Capture the cell that displays the provided text and extract its [X, Y] central coordinate. 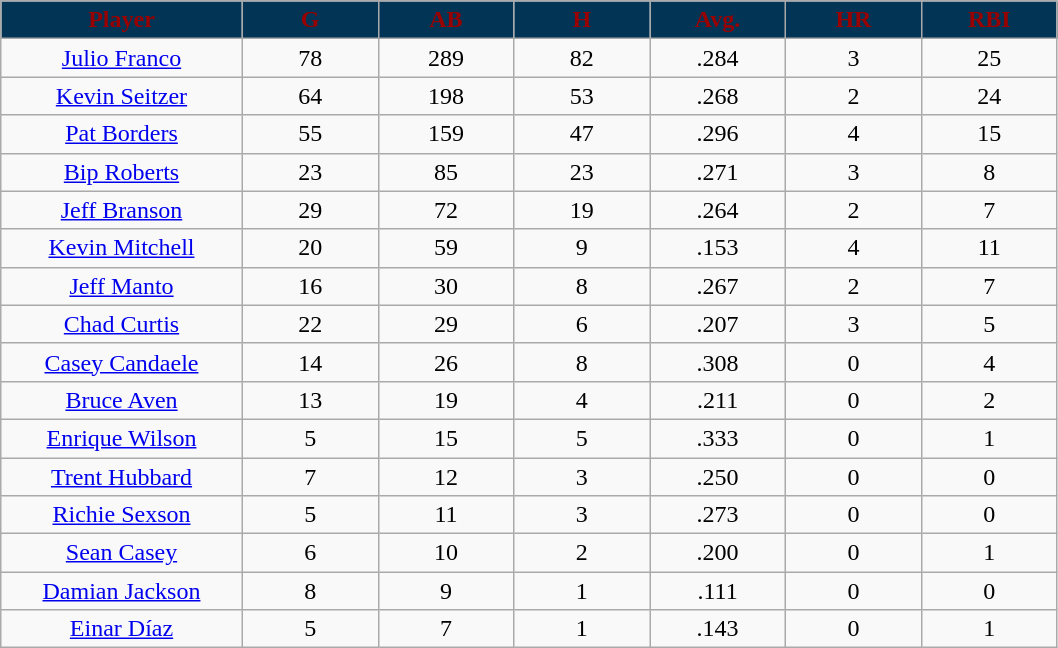
Julio Franco [122, 58]
HR [854, 20]
.308 [718, 362]
12 [446, 477]
Casey Candaele [122, 362]
.143 [718, 629]
H [582, 20]
.284 [718, 58]
.250 [718, 477]
20 [310, 248]
.200 [718, 553]
Jeff Manto [122, 286]
.111 [718, 591]
.211 [718, 400]
14 [310, 362]
.264 [718, 210]
30 [446, 286]
.296 [718, 134]
Trent Hubbard [122, 477]
22 [310, 324]
Player [122, 20]
Sean Casey [122, 553]
55 [310, 134]
G [310, 20]
.268 [718, 96]
Chad Curtis [122, 324]
.273 [718, 515]
Kevin Seitzer [122, 96]
25 [989, 58]
AB [446, 20]
.153 [718, 248]
Pat Borders [122, 134]
78 [310, 58]
53 [582, 96]
289 [446, 58]
.271 [718, 172]
10 [446, 553]
159 [446, 134]
.267 [718, 286]
.333 [718, 438]
Damian Jackson [122, 591]
64 [310, 96]
26 [446, 362]
Richie Sexson [122, 515]
198 [446, 96]
16 [310, 286]
Einar Díaz [122, 629]
Avg. [718, 20]
85 [446, 172]
72 [446, 210]
82 [582, 58]
13 [310, 400]
RBI [989, 20]
Bip Roberts [122, 172]
24 [989, 96]
.207 [718, 324]
47 [582, 134]
Bruce Aven [122, 400]
59 [446, 248]
Jeff Branson [122, 210]
Enrique Wilson [122, 438]
Kevin Mitchell [122, 248]
